For the text-containing cell, return its midpoint in [X, Y] coordinate format. 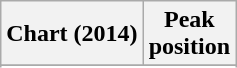
Peakposition [189, 34]
Chart (2014) [72, 34]
